Search for the cell housing the specified text and yield its [X, Y] center coordinate. 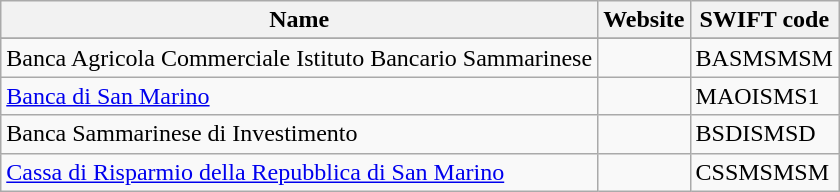
BASMSMSM [764, 58]
CSSMSMSM [764, 172]
MAOISMS1 [764, 96]
SWIFT code [764, 20]
Website [644, 20]
Name [300, 20]
Cassa di Risparmio della Repubblica di San Marino [300, 172]
Banca Agricola Commerciale Istituto Bancario Sammarinese [300, 58]
Banca Sammarinese di Investimento [300, 134]
Banca di San Marino [300, 96]
BSDISMSD [764, 134]
